Return the [X, Y] coordinate for the center point of the cell that contains the specified text.  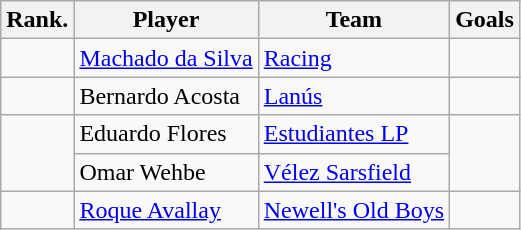
Machado da Silva [166, 58]
Vélez Sarsfield [354, 172]
Player [166, 20]
Rank. [38, 20]
Roque Avallay [166, 210]
Bernardo Acosta [166, 96]
Estudiantes LP [354, 134]
Racing [354, 58]
Omar Wehbe [166, 172]
Newell's Old Boys [354, 210]
Team [354, 20]
Eduardo Flores [166, 134]
Goals [485, 20]
Lanús [354, 96]
